Identify which cell holds the provided text, then report its [x, y] central coordinate. 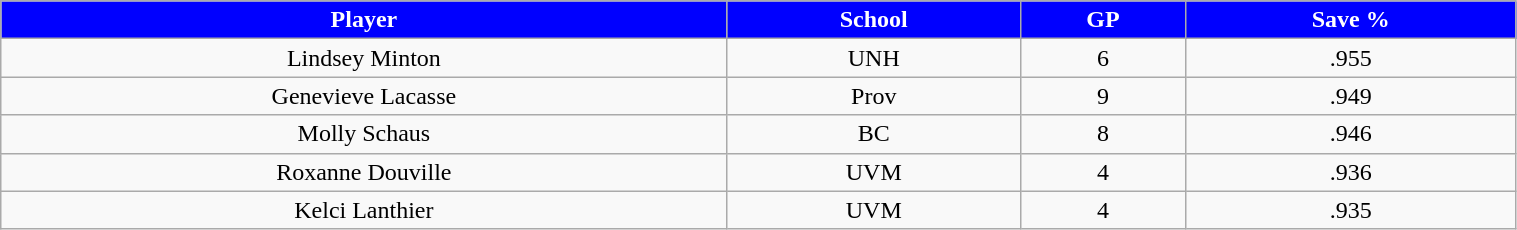
.955 [1350, 58]
.946 [1350, 134]
UNH [874, 58]
.936 [1350, 172]
.935 [1350, 210]
GP [1104, 20]
Player [364, 20]
School [874, 20]
.949 [1350, 96]
Kelci Lanthier [364, 210]
Molly Schaus [364, 134]
Prov [874, 96]
6 [1104, 58]
Genevieve Lacasse [364, 96]
BC [874, 134]
Lindsey Minton [364, 58]
9 [1104, 96]
Roxanne Douville [364, 172]
8 [1104, 134]
Save % [1350, 20]
